Scan for the cell matching the given text and deliver its [x, y] coordinate at center. 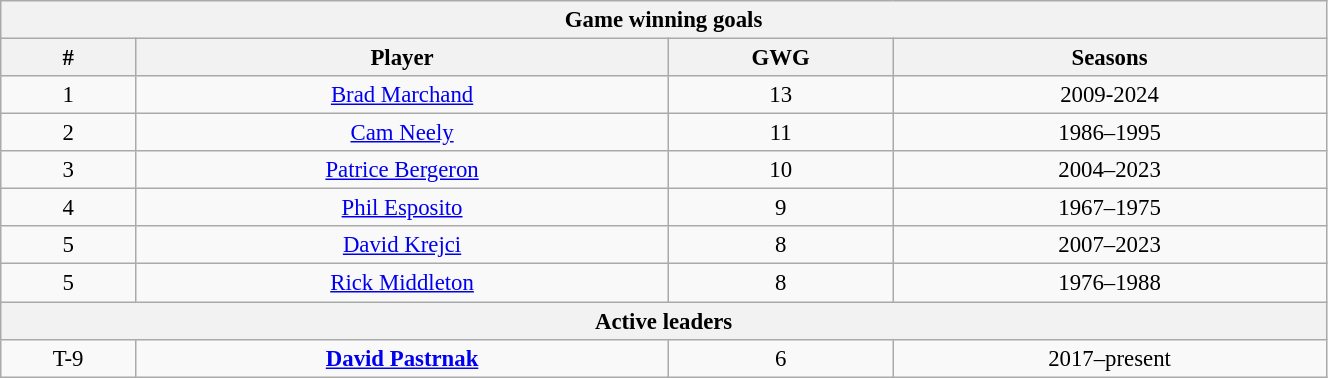
2004–2023 [1110, 170]
Player [402, 58]
David Pastrnak [402, 358]
1976–1988 [1110, 283]
Cam Neely [402, 133]
9 [781, 208]
Rick Middleton [402, 283]
2017–present [1110, 358]
# [68, 58]
David Krejci [402, 245]
1 [68, 95]
Patrice Bergeron [402, 170]
GWG [781, 58]
2 [68, 133]
11 [781, 133]
1967–1975 [1110, 208]
3 [68, 170]
Active leaders [664, 321]
2007–2023 [1110, 245]
Game winning goals [664, 20]
13 [781, 95]
Phil Esposito [402, 208]
1986–1995 [1110, 133]
10 [781, 170]
2009-2024 [1110, 95]
Brad Marchand [402, 95]
T-9 [68, 358]
Seasons [1110, 58]
4 [68, 208]
6 [781, 358]
